Provide the [X, Y] coordinate of the cell's center where the given text is located.  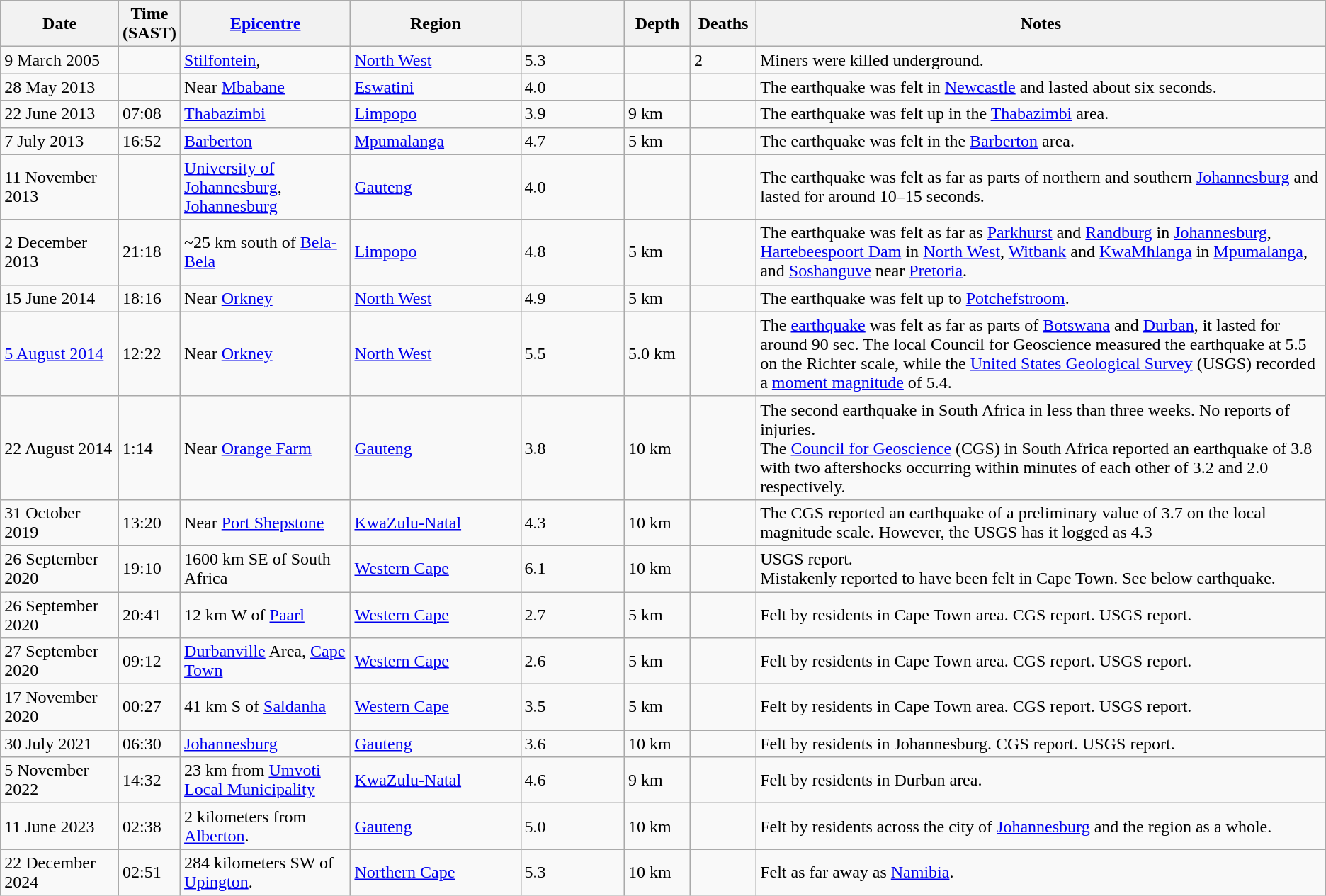
3.6 [572, 744]
07:08 [149, 114]
4.3 [572, 523]
7 July 2013 [59, 141]
23 km from Umvoti Local Municipality [266, 781]
Date [59, 24]
Near Port Shepstone [266, 523]
12:22 [149, 354]
The earthquake was felt in Newcastle and lasted about six seconds. [1041, 87]
4.6 [572, 781]
16:52 [149, 141]
Northern Cape [436, 873]
1600 km SE of South Africa [266, 568]
02:51 [149, 873]
Felt by residents in Johannesburg. CGS report. USGS report. [1041, 744]
6.1 [572, 568]
4.8 [572, 252]
27 September 2020 [59, 662]
9 March 2005 [59, 60]
Time (SAST) [149, 24]
06:30 [149, 744]
13:20 [149, 523]
02:38 [149, 826]
4.7 [572, 141]
14:32 [149, 781]
09:12 [149, 662]
2 December 2013 [59, 252]
The earthquake was felt up to Potchefstroom. [1041, 298]
5.0 [572, 826]
University of Johannesburg, Johannesburg [266, 187]
18:16 [149, 298]
Durbanville Area, Cape Town [266, 662]
5 November 2022 [59, 781]
4.9 [572, 298]
Stilfontein, [266, 60]
2 [722, 60]
Thabazimbi [266, 114]
11 June 2023 [59, 826]
3.8 [572, 448]
Johannesburg [266, 744]
Felt by residents in Durban area. [1041, 781]
Notes [1041, 24]
17 November 2020 [59, 707]
22 June 2013 [59, 114]
The earthquake was felt in the Barberton area. [1041, 141]
41 km S of Saldanha [266, 707]
28 May 2013 [59, 87]
19:10 [149, 568]
5 August 2014 [59, 354]
~25 km south of Bela-Bela [266, 252]
2.6 [572, 662]
Near Mbabane [266, 87]
Depth [657, 24]
2.7 [572, 615]
Felt as far away as Namibia. [1041, 873]
2 kilometers from Alberton. [266, 826]
Felt by residents across the city of Johannesburg and the region as a whole. [1041, 826]
The CGS reported an earthquake of a preliminary value of 3.7 on the local magnitude scale. However, the USGS has it logged as 4.3 [1041, 523]
Deaths [722, 24]
3.9 [572, 114]
Miners were killed underground. [1041, 60]
31 October 2019 [59, 523]
Eswatini [436, 87]
Mpumalanga [436, 141]
20:41 [149, 615]
USGS report.Mistakenly reported to have been felt in Cape Town. See below earthquake. [1041, 568]
Region [436, 24]
5.0 km [657, 354]
12 km W of Paarl [266, 615]
Barberton [266, 141]
30 July 2021 [59, 744]
284 kilometers SW of Upington. [266, 873]
The earthquake was felt up in the Thabazimbi area. [1041, 114]
1:14 [149, 448]
15 June 2014 [59, 298]
00:27 [149, 707]
22 December 2024 [59, 873]
22 August 2014 [59, 448]
5.5 [572, 354]
11 November 2013 [59, 187]
Near Orange Farm [266, 448]
21:18 [149, 252]
The earthquake was felt as far as parts of northern and southern Johannesburg and lasted for around 10–15 seconds. [1041, 187]
Epicentre [266, 24]
3.5 [572, 707]
